Find where the given text appears and provide that cell's center as (x, y) coordinate. 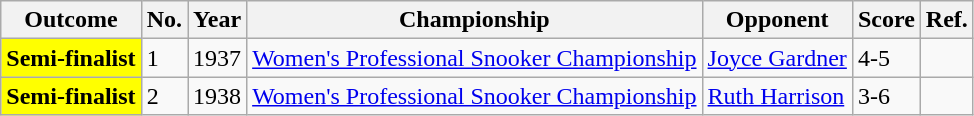
Championship (474, 20)
2 (164, 96)
3-6 (886, 96)
1 (164, 58)
Joyce Gardner (777, 58)
No. (164, 20)
Ruth Harrison (777, 96)
Score (886, 20)
Ref. (946, 20)
1937 (218, 58)
Opponent (777, 20)
Outcome (71, 20)
1938 (218, 96)
Year (218, 20)
4-5 (886, 58)
